Determine the [X, Y] coordinate at the center of the cell enclosing the given text.  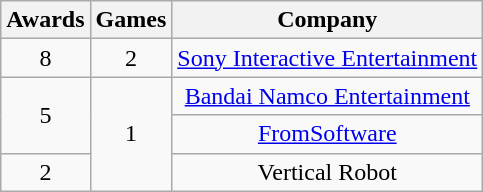
FromSoftware [328, 134]
Bandai Namco Entertainment [328, 96]
1 [131, 134]
Games [131, 20]
Company [328, 20]
Awards [46, 20]
Sony Interactive Entertainment [328, 58]
Vertical Robot [328, 172]
8 [46, 58]
5 [46, 115]
